From the cell containing the given text, extract its center point as [X, Y] coordinate. 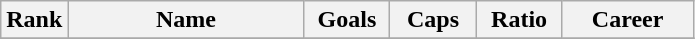
Career [628, 20]
Name [186, 20]
Rank [34, 20]
Caps [433, 20]
Goals [347, 20]
Ratio [519, 20]
